Locate the cell with the specified text and output its [x, y] center coordinate. 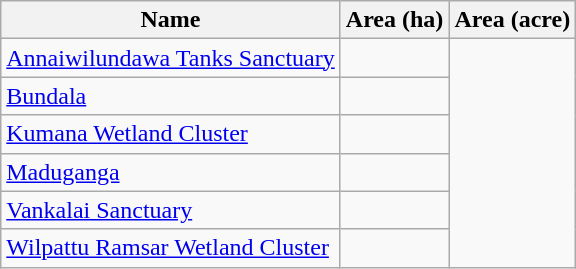
Annaiwilundawa Tanks Sanctuary [171, 58]
Name [171, 20]
Wilpattu Ramsar Wetland Cluster [171, 248]
Area (acre) [512, 20]
Area (ha) [394, 20]
Bundala [171, 96]
Maduganga [171, 172]
Vankalai Sanctuary [171, 210]
Kumana Wetland Cluster [171, 134]
